Detect which cell encompasses the target text, then output its [x, y] center coordinate. 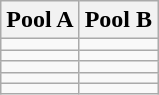
Pool A [40, 20]
Pool B [118, 20]
